Search for the cell housing the specified text and yield its (x, y) center coordinate. 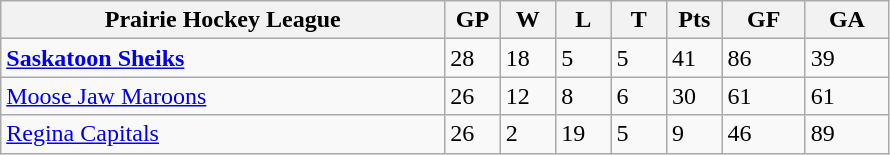
86 (764, 58)
28 (472, 58)
9 (694, 134)
6 (638, 96)
18 (528, 58)
W (528, 20)
89 (846, 134)
46 (764, 134)
30 (694, 96)
GP (472, 20)
Regina Capitals (223, 134)
L (584, 20)
39 (846, 58)
2 (528, 134)
8 (584, 96)
41 (694, 58)
Saskatoon Sheiks (223, 58)
Moose Jaw Maroons (223, 96)
GA (846, 20)
Prairie Hockey League (223, 20)
GF (764, 20)
Pts (694, 20)
T (638, 20)
19 (584, 134)
12 (528, 96)
